Return [X, Y] of the center of cell containing provided text 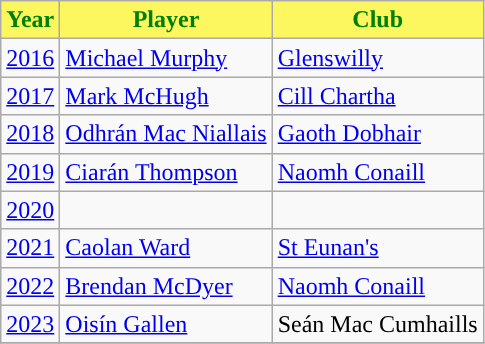
Seán Mac Cumhaills [378, 324]
Oisín Gallen [166, 324]
Player [166, 20]
2016 [30, 58]
Club [378, 20]
2018 [30, 134]
2020 [30, 210]
Michael Murphy [166, 58]
Odhrán Mac Niallais [166, 134]
2019 [30, 172]
Ciarán Thompson [166, 172]
Caolan Ward [166, 248]
Brendan McDyer [166, 286]
Mark McHugh [166, 96]
2021 [30, 248]
St Eunan's [378, 248]
2022 [30, 286]
Gaoth Dobhair [378, 134]
Cill Chartha [378, 96]
2023 [30, 324]
Glenswilly [378, 58]
2017 [30, 96]
Year [30, 20]
